Locate the cell with the specified text and output its [X, Y] center coordinate. 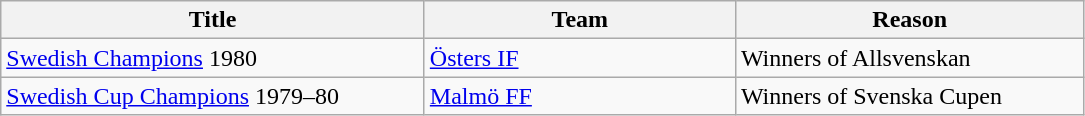
Malmö FF [580, 96]
Östers IF [580, 58]
Team [580, 20]
Reason [910, 20]
Title [213, 20]
Winners of Allsvenskan [910, 58]
Winners of Svenska Cupen [910, 96]
Swedish Champions 1980 [213, 58]
Swedish Cup Champions 1979–80 [213, 96]
